From the cell containing the given text, extract its center point as (x, y) coordinate. 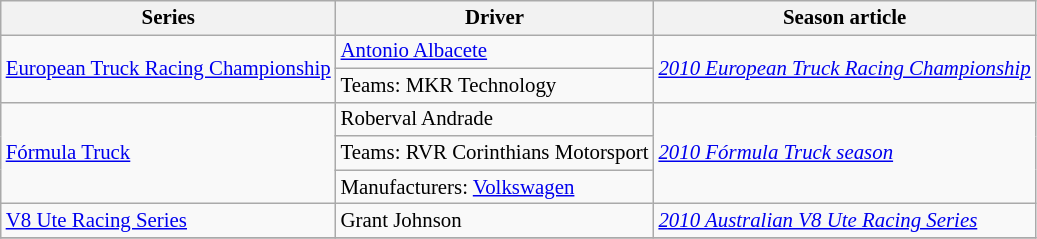
Teams: MKR Technology (495, 85)
Series (168, 18)
Manufacturers: Volkswagen (495, 187)
2010 Fórmula Truck season (844, 153)
European Truck Racing Championship (168, 68)
Antonio Albacete (495, 51)
2010 Australian V8 Ute Racing Series (844, 221)
Teams: RVR Corinthians Motorsport (495, 153)
Driver (495, 18)
2010 European Truck Racing Championship (844, 68)
Grant Johnson (495, 221)
Fórmula Truck (168, 153)
Season article (844, 18)
V8 Ute Racing Series (168, 221)
Roberval Andrade (495, 119)
